From the cell containing the given text, extract its center point as [X, Y] coordinate. 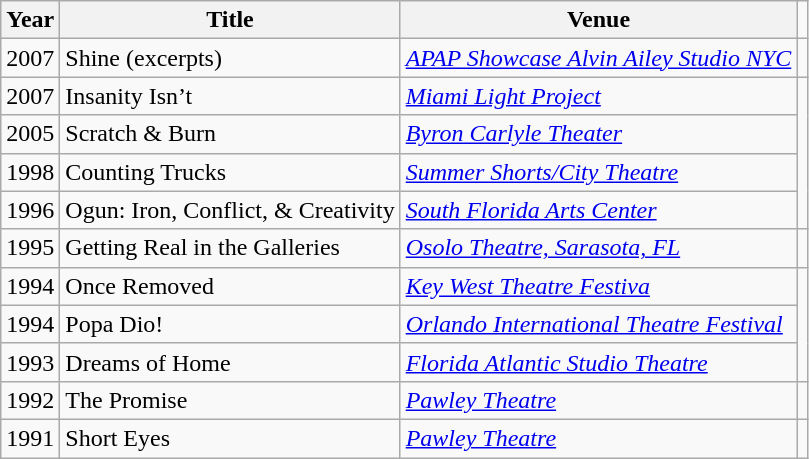
Osolo Theatre, Sarasota, FL [598, 248]
APAP Showcase Alvin Ailey Studio NYC [598, 58]
2005 [30, 134]
Once Removed [230, 286]
Title [230, 20]
Short Eyes [230, 438]
Florida Atlantic Studio Theatre [598, 362]
1996 [30, 210]
1992 [30, 400]
1993 [30, 362]
Dreams of Home [230, 362]
Year [30, 20]
Scratch & Burn [230, 134]
Miami Light Project [598, 96]
Byron Carlyle Theater [598, 134]
Summer Shorts/City Theatre [598, 172]
Popa Dio! [230, 324]
1998 [30, 172]
South Florida Arts Center [598, 210]
Venue [598, 20]
Ogun: Iron, Conflict, & Creativity [230, 210]
1991 [30, 438]
Shine (excerpts) [230, 58]
Orlando International Theatre Festival [598, 324]
Key West Theatre Festiva [598, 286]
Getting Real in the Galleries [230, 248]
1995 [30, 248]
Counting Trucks [230, 172]
The Promise [230, 400]
Insanity Isn’t [230, 96]
